Determine the [x, y] coordinate at the center of the cell enclosing the given text.  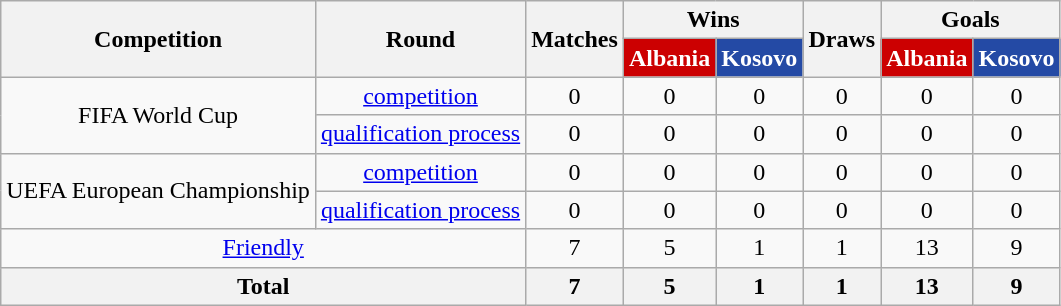
Wins [713, 20]
Friendly [264, 248]
Competition [158, 39]
Draws [842, 39]
FIFA World Cup [158, 115]
Goals [971, 20]
Round [420, 39]
Matches [575, 39]
UEFA European Championship [158, 191]
Total [264, 286]
